Output the [x, y] coordinate of the center of the cell containing the given text.  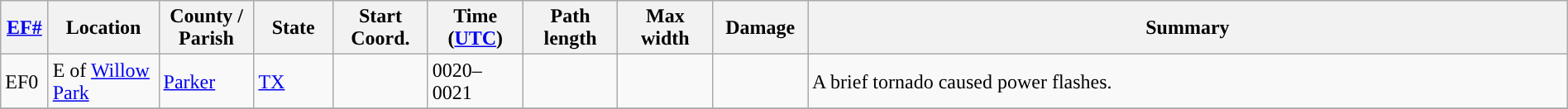
E of Willow Park [103, 81]
Summary [1188, 28]
EF# [25, 28]
A brief tornado caused power flashes. [1188, 81]
EF0 [25, 81]
Max width [665, 28]
Start Coord. [380, 28]
0020–0021 [475, 81]
Parker [207, 81]
TX [294, 81]
Location [103, 28]
State [294, 28]
Path length [571, 28]
Time (UTC) [475, 28]
County / Parish [207, 28]
Damage [761, 28]
